Output the (X, Y) coordinate of the center of the cell containing the given text.  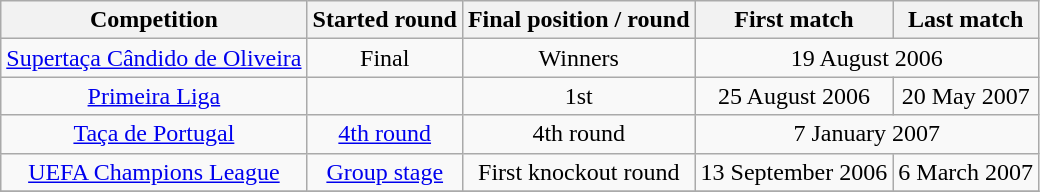
Final position / round (578, 20)
Taça de Portugal (154, 134)
Final (384, 58)
20 May 2007 (966, 96)
Last match (966, 20)
First match (794, 20)
19 August 2006 (866, 58)
25 August 2006 (794, 96)
1st (578, 96)
7 January 2007 (866, 134)
6 March 2007 (966, 172)
Group stage (384, 172)
Winners (578, 58)
Primeira Liga (154, 96)
UEFA Champions League (154, 172)
Started round (384, 20)
First knockout round (578, 172)
13 September 2006 (794, 172)
Competition (154, 20)
Supertaça Cândido de Oliveira (154, 58)
